From the cell containing the given text, extract its center point as [x, y] coordinate. 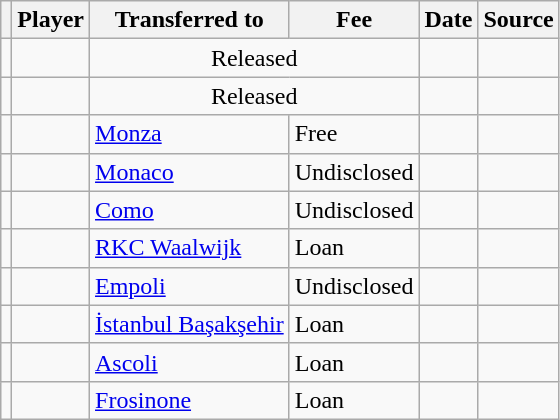
Como [190, 210]
Date [448, 20]
Empoli [190, 286]
Fee [354, 20]
Player [51, 20]
Transferred to [190, 20]
Free [354, 134]
Monaco [190, 172]
Frosinone [190, 400]
Monza [190, 134]
İstanbul Başakşehir [190, 324]
RKC Waalwijk [190, 248]
Ascoli [190, 362]
Source [518, 20]
